For the text-containing cell, return its midpoint in [x, y] coordinate format. 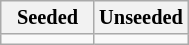
Unseeded [140, 17]
Seeded [48, 17]
